For the text-containing cell, return its midpoint in [X, Y] coordinate format. 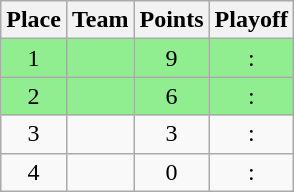
2 [34, 96]
Place [34, 20]
Points [172, 20]
0 [172, 172]
1 [34, 58]
9 [172, 58]
6 [172, 96]
Playoff [251, 20]
Team [100, 20]
4 [34, 172]
